Provide the [x, y] coordinate of the cell's center where the given text is located.  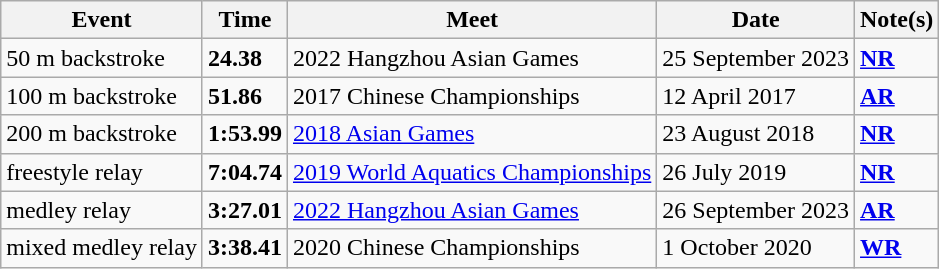
25 September 2023 [756, 58]
26 July 2019 [756, 172]
1:53.99 [244, 134]
Meet [472, 20]
Date [756, 20]
1 October 2020 [756, 248]
freestyle relay [102, 172]
2019 World Aquatics Championships [472, 172]
3:27.01 [244, 210]
2020 Chinese Championships [472, 248]
Note(s) [897, 20]
3:38.41 [244, 248]
200 m backstroke [102, 134]
24.38 [244, 58]
23 August 2018 [756, 134]
WR [897, 248]
51.86 [244, 96]
12 April 2017 [756, 96]
7:04.74 [244, 172]
100 m backstroke [102, 96]
26 September 2023 [756, 210]
50 m backstroke [102, 58]
2017 Chinese Championships [472, 96]
medley relay [102, 210]
mixed medley relay [102, 248]
2018 Asian Games [472, 134]
Time [244, 20]
Event [102, 20]
